Capture the cell that displays the provided text and extract its [X, Y] central coordinate. 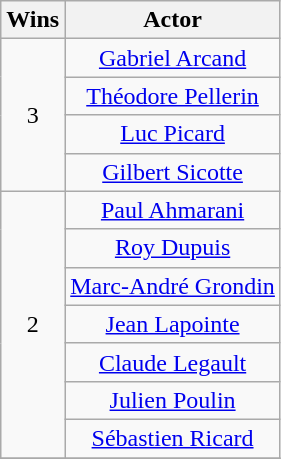
Jean Lapointe [173, 324]
Paul Ahmarani [173, 210]
Théodore Pellerin [173, 96]
Gilbert Sicotte [173, 172]
2 [33, 324]
Wins [33, 20]
Actor [173, 20]
Julien Poulin [173, 400]
Roy Dupuis [173, 248]
Sébastien Ricard [173, 438]
Claude Legault [173, 362]
Marc-André Grondin [173, 286]
Luc Picard [173, 134]
3 [33, 115]
Gabriel Arcand [173, 58]
